Search for the cell housing the specified text and yield its (X, Y) center coordinate. 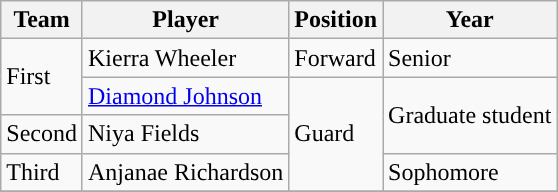
Guard (336, 134)
Year (470, 20)
Senior (470, 58)
Kierra Wheeler (185, 58)
First (42, 77)
Player (185, 20)
Second (42, 134)
Position (336, 20)
Third (42, 172)
Forward (336, 58)
Diamond Johnson (185, 96)
Anjanae Richardson (185, 172)
Team (42, 20)
Niya Fields (185, 134)
Graduate student (470, 115)
Sophomore (470, 172)
